Identify which cell holds the provided text, then report its [X, Y] central coordinate. 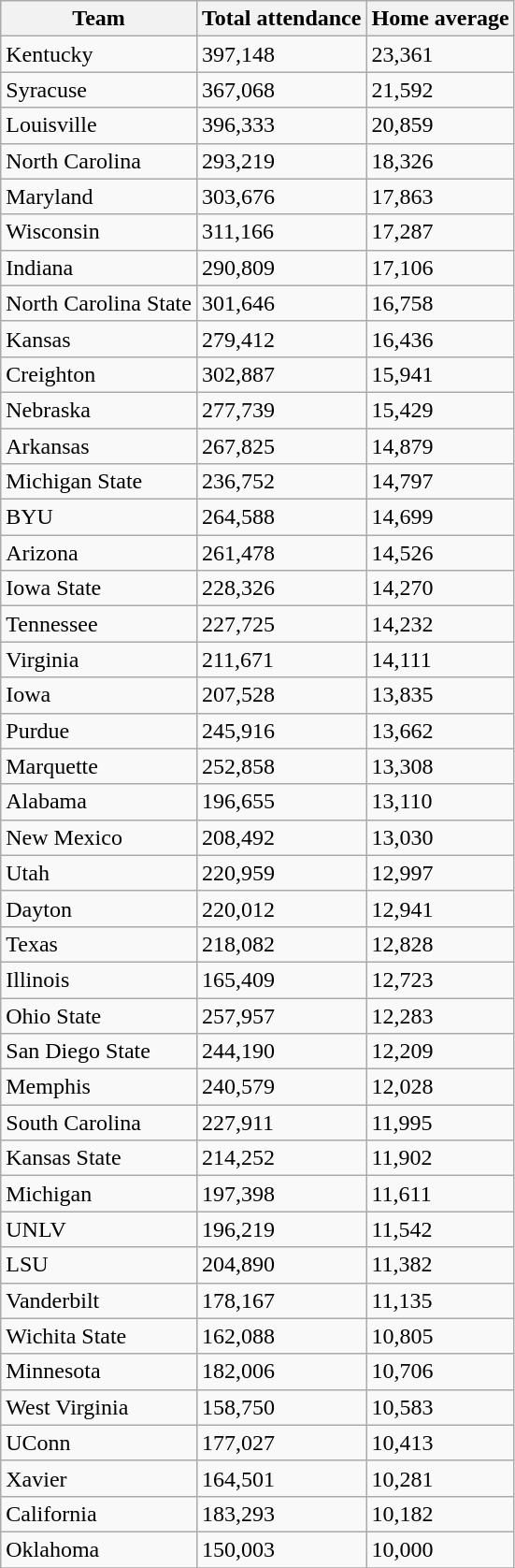
164,501 [281, 1478]
Kentucky [99, 54]
Iowa State [99, 588]
165,409 [281, 980]
Dayton [99, 908]
204,890 [281, 1265]
San Diego State [99, 1052]
Kansas State [99, 1158]
Maryland [99, 196]
197,398 [281, 1194]
244,190 [281, 1052]
20,859 [440, 125]
Purdue [99, 731]
261,478 [281, 553]
12,941 [440, 908]
Marquette [99, 766]
277,739 [281, 410]
13,308 [440, 766]
220,012 [281, 908]
Utah [99, 873]
220,959 [281, 873]
17,106 [440, 268]
15,941 [440, 374]
10,281 [440, 1478]
Team [99, 19]
13,662 [440, 731]
290,809 [281, 268]
Indiana [99, 268]
11,611 [440, 1194]
240,579 [281, 1087]
178,167 [281, 1300]
208,492 [281, 837]
Creighton [99, 374]
Nebraska [99, 410]
Vanderbilt [99, 1300]
23,361 [440, 54]
228,326 [281, 588]
California [99, 1514]
14,699 [440, 517]
11,135 [440, 1300]
Ohio State [99, 1015]
12,283 [440, 1015]
10,182 [440, 1514]
UNLV [99, 1229]
10,706 [440, 1372]
South Carolina [99, 1123]
Memphis [99, 1087]
Xavier [99, 1478]
West Virginia [99, 1407]
16,758 [440, 303]
15,429 [440, 410]
Arizona [99, 553]
16,436 [440, 339]
303,676 [281, 196]
North Carolina State [99, 303]
196,219 [281, 1229]
177,027 [281, 1443]
Virginia [99, 660]
12,997 [440, 873]
13,835 [440, 695]
10,583 [440, 1407]
14,111 [440, 660]
17,287 [440, 232]
11,382 [440, 1265]
17,863 [440, 196]
158,750 [281, 1407]
10,805 [440, 1336]
162,088 [281, 1336]
13,110 [440, 802]
14,526 [440, 553]
Syracuse [99, 90]
BYU [99, 517]
Illinois [99, 980]
13,030 [440, 837]
396,333 [281, 125]
245,916 [281, 731]
227,911 [281, 1123]
227,725 [281, 624]
Oklahoma [99, 1549]
North Carolina [99, 161]
Tennessee [99, 624]
397,148 [281, 54]
14,797 [440, 482]
267,825 [281, 446]
Louisville [99, 125]
293,219 [281, 161]
Wisconsin [99, 232]
Minnesota [99, 1372]
14,270 [440, 588]
18,326 [440, 161]
11,542 [440, 1229]
12,723 [440, 980]
302,887 [281, 374]
367,068 [281, 90]
10,000 [440, 1549]
301,646 [281, 303]
218,082 [281, 944]
311,166 [281, 232]
14,879 [440, 446]
Alabama [99, 802]
Wichita State [99, 1336]
21,592 [440, 90]
Iowa [99, 695]
12,209 [440, 1052]
14,232 [440, 624]
183,293 [281, 1514]
LSU [99, 1265]
Kansas [99, 339]
211,671 [281, 660]
Total attendance [281, 19]
207,528 [281, 695]
12,828 [440, 944]
11,902 [440, 1158]
10,413 [440, 1443]
Michigan [99, 1194]
UConn [99, 1443]
252,858 [281, 766]
Texas [99, 944]
150,003 [281, 1549]
12,028 [440, 1087]
Michigan State [99, 482]
New Mexico [99, 837]
196,655 [281, 802]
257,957 [281, 1015]
214,252 [281, 1158]
264,588 [281, 517]
182,006 [281, 1372]
236,752 [281, 482]
279,412 [281, 339]
11,995 [440, 1123]
Home average [440, 19]
Arkansas [99, 446]
